Find where the given text appears and provide that cell's center as [x, y] coordinate. 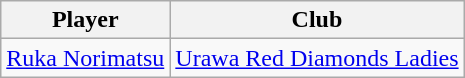
Urawa Red Diamonds Ladies [317, 58]
Ruka Norimatsu [86, 58]
Club [317, 20]
Player [86, 20]
